Determine the [x, y] coordinate at the center of the cell enclosing the given text.  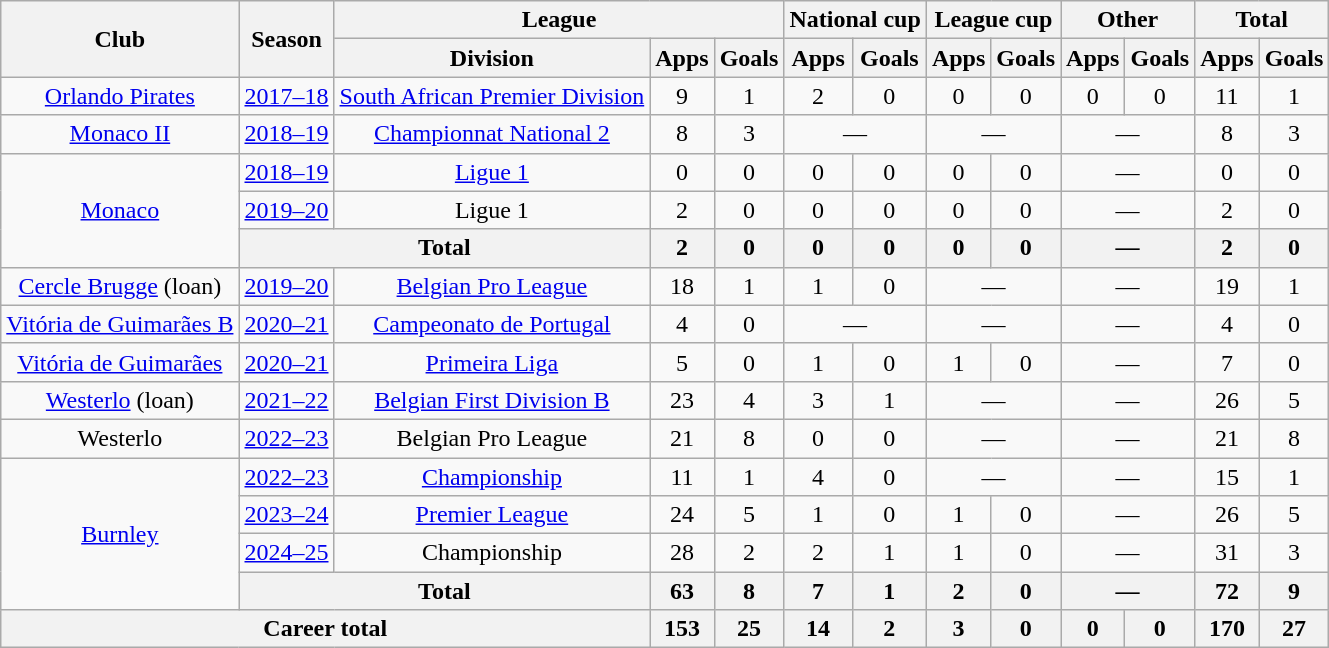
Championnat National 2 [492, 134]
Club [120, 39]
Primeira Liga [492, 362]
Belgian First Division B [492, 400]
72 [1227, 591]
Career total [326, 629]
18 [682, 286]
24 [682, 515]
63 [682, 591]
Other [1128, 20]
Season [286, 39]
Orlando Pirates [120, 96]
170 [1227, 629]
23 [682, 400]
Monaco II [120, 134]
League [559, 20]
2017–18 [286, 96]
19 [1227, 286]
28 [682, 553]
Premier League [492, 515]
Vitória de Guimarães B [120, 324]
14 [818, 629]
2021–22 [286, 400]
25 [749, 629]
15 [1227, 477]
Campeonato de Portugal [492, 324]
Division [492, 58]
Cercle Brugge (loan) [120, 286]
Vitória de Guimarães [120, 362]
27 [1294, 629]
31 [1227, 553]
153 [682, 629]
National cup [855, 20]
Westerlo [120, 438]
Burnley [120, 534]
Westerlo (loan) [120, 400]
Monaco [120, 210]
South African Premier Division [492, 96]
2024–25 [286, 553]
2023–24 [286, 515]
League cup [993, 20]
